Pinpoint the cell where the given text exists, returning its (x, y) midpoint coordinate. 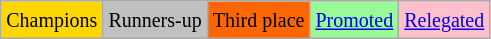
Relegated (444, 20)
Runners-up (155, 20)
Promoted (354, 20)
Champions (52, 20)
Third place (258, 20)
